From the cell containing the given text, extract its center point as [x, y] coordinate. 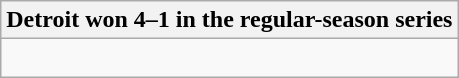
Detroit won 4–1 in the regular-season series [230, 20]
